For the text-containing cell, return its midpoint in [x, y] coordinate format. 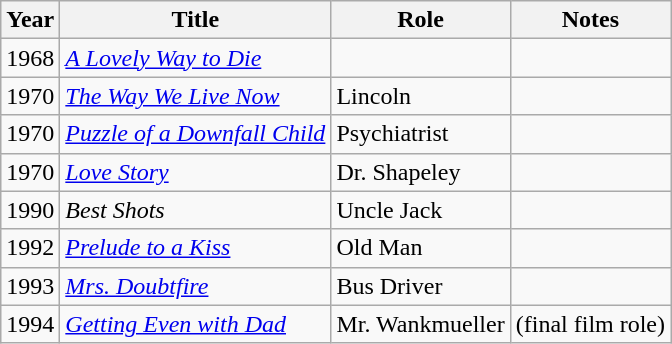
Notes [590, 20]
Lincoln [420, 96]
1994 [30, 324]
1990 [30, 210]
Role [420, 20]
Love Story [196, 172]
1992 [30, 248]
Old Man [420, 248]
1968 [30, 58]
Dr. Shapeley [420, 172]
A Lovely Way to Die [196, 58]
(final film role) [590, 324]
Psychiatrist [420, 134]
Puzzle of a Downfall Child [196, 134]
Best Shots [196, 210]
Mrs. Doubtfire [196, 286]
Prelude to a Kiss [196, 248]
Bus Driver [420, 286]
Uncle Jack [420, 210]
1993 [30, 286]
Year [30, 20]
Getting Even with Dad [196, 324]
Title [196, 20]
Mr. Wankmueller [420, 324]
The Way We Live Now [196, 96]
